Extract the [X, Y] coordinate from the center of the cell holding the provided text.  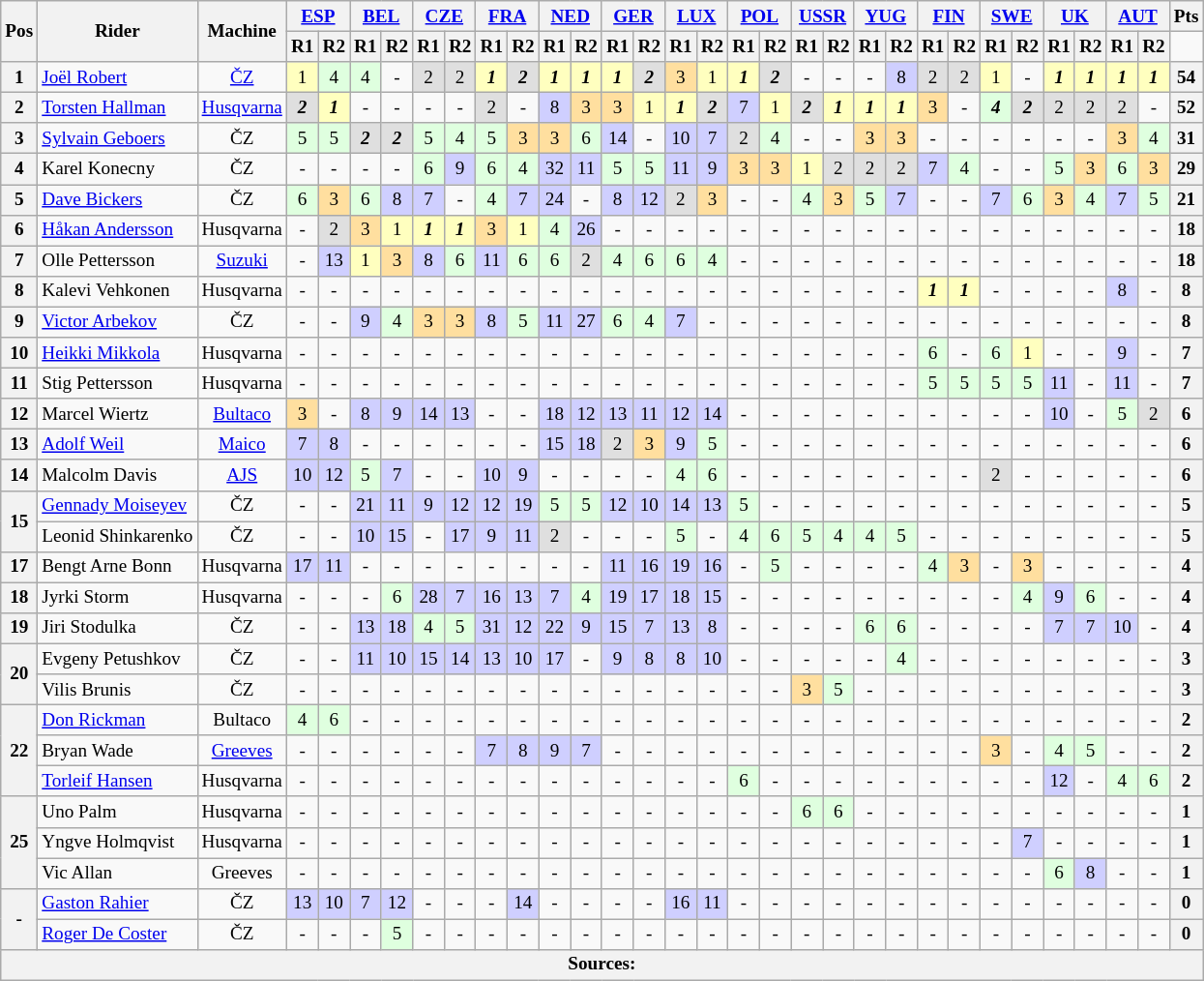
Rider [118, 31]
Sylvain Geboers [118, 138]
Vilis Brunis [118, 690]
52 [1186, 107]
POL [760, 16]
Heikki Mikkola [118, 353]
AUT [1137, 16]
USSR [822, 16]
Kalevi Vehkonen [118, 291]
26 [586, 230]
25 [19, 842]
Torsten Hallman [118, 107]
Yngve Holmqvist [118, 843]
Adolf Weil [118, 445]
Suzuki [242, 261]
20 [19, 673]
Torleif Hansen [118, 782]
Vic Allan [118, 873]
Malcolm Davis [118, 475]
Marcel Wiertz [118, 414]
Håkan Andersson [118, 230]
Olle Pettersson [118, 261]
Machine [242, 31]
Dave Bickers [118, 199]
CZE [445, 16]
GER [632, 16]
Jiri Stodulka [118, 628]
LUX [696, 16]
UK [1075, 16]
SWE [1012, 16]
Joël Robert [118, 77]
32 [555, 169]
ESP [317, 16]
Pos [19, 31]
Pts [1186, 16]
Don Rickman [118, 720]
Bryan Wade [118, 751]
Uno Palm [118, 812]
Maico [242, 445]
BEL [381, 16]
YUG [886, 16]
Stig Pettersson [118, 383]
FIN [948, 16]
Jyrki Storm [118, 598]
Sources: [602, 965]
Gennady Moiseyev [118, 506]
Roger De Coster [118, 935]
Gaston Rahier [118, 904]
Bengt Arne Bonn [118, 567]
AJS [242, 475]
Leonid Shinkarenko [118, 536]
24 [555, 199]
28 [429, 598]
Karel Konecny [118, 169]
Evgeny Petushkov [118, 659]
27 [586, 322]
29 [1186, 169]
FRA [507, 16]
NED [571, 16]
54 [1186, 77]
Victor Arbekov [118, 322]
